Find where the given text appears and provide that cell's center as [x, y] coordinate. 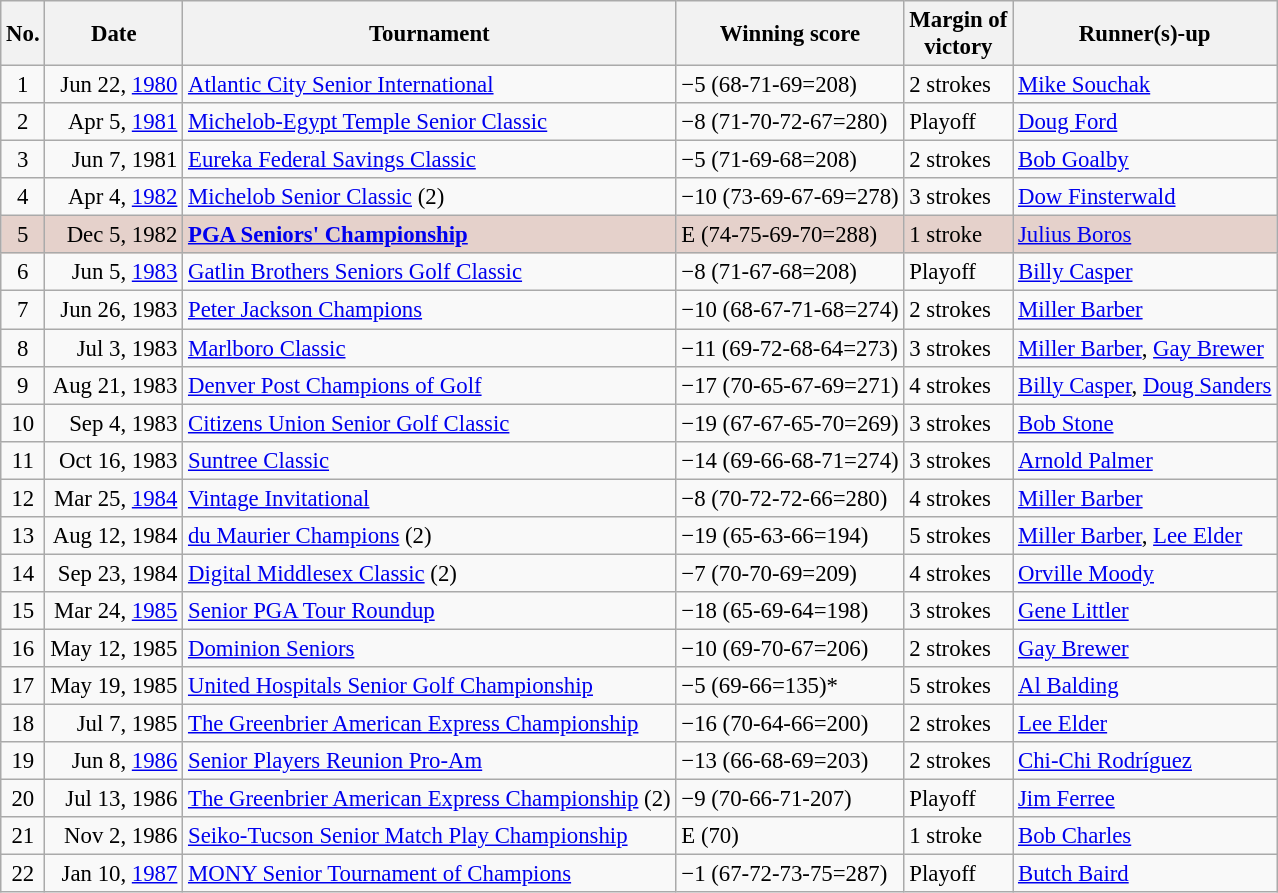
Margin ofvictory [958, 34]
19 [23, 761]
12 [23, 498]
Vintage Invitational [430, 498]
Al Balding [1145, 686]
Chi-Chi Rodríguez [1145, 761]
Denver Post Champions of Golf [430, 385]
Jul 13, 1986 [114, 799]
Atlantic City Senior International [430, 85]
−8 (71-67-68=208) [790, 273]
MONY Senior Tournament of Champions [430, 874]
Digital Middlesex Classic (2) [430, 573]
E (70) [790, 836]
Oct 16, 1983 [114, 460]
18 [23, 724]
6 [23, 273]
Arnold Palmer [1145, 460]
−19 (65-63-66=194) [790, 536]
Gay Brewer [1145, 648]
Butch Baird [1145, 874]
Dominion Seniors [430, 648]
−8 (70-72-72-66=280) [790, 498]
Peter Jackson Champions [430, 310]
Dec 5, 1982 [114, 235]
Jun 26, 1983 [114, 310]
Jun 5, 1983 [114, 273]
Marlboro Classic [430, 348]
E (74-75-69-70=288) [790, 235]
20 [23, 799]
Jul 7, 1985 [114, 724]
Runner(s)-up [1145, 34]
Jun 7, 1981 [114, 160]
Billy Casper, Doug Sanders [1145, 385]
Miller Barber, Gay Brewer [1145, 348]
Mike Souchak [1145, 85]
Senior Players Reunion Pro-Am [430, 761]
−10 (73-69-67-69=278) [790, 197]
United Hospitals Senior Golf Championship [430, 686]
The Greenbrier American Express Championship (2) [430, 799]
Mar 24, 1985 [114, 611]
Bob Charles [1145, 836]
PGA Seniors' Championship [430, 235]
−19 (67-67-65-70=269) [790, 423]
du Maurier Champions (2) [430, 536]
Bob Stone [1145, 423]
22 [23, 874]
Bob Goalby [1145, 160]
−5 (71-69-68=208) [790, 160]
−8 (71-70-72-67=280) [790, 122]
Sep 4, 1983 [114, 423]
No. [23, 34]
15 [23, 611]
Orville Moody [1145, 573]
16 [23, 648]
−1 (67-72-73-75=287) [790, 874]
−5 (68-71-69=208) [790, 85]
Aug 12, 1984 [114, 536]
Seiko-Tucson Senior Match Play Championship [430, 836]
Gene Littler [1145, 611]
2 [23, 122]
Date [114, 34]
−13 (66-68-69=203) [790, 761]
−14 (69-66-68-71=274) [790, 460]
Lee Elder [1145, 724]
4 [23, 197]
Gatlin Brothers Seniors Golf Classic [430, 273]
Suntree Classic [430, 460]
Tournament [430, 34]
Senior PGA Tour Roundup [430, 611]
−5 (69-66=135)* [790, 686]
May 12, 1985 [114, 648]
Apr 4, 1982 [114, 197]
13 [23, 536]
7 [23, 310]
Michelob-Egypt Temple Senior Classic [430, 122]
Jun 8, 1986 [114, 761]
−7 (70-70-69=209) [790, 573]
−11 (69-72-68-64=273) [790, 348]
May 19, 1985 [114, 686]
Michelob Senior Classic (2) [430, 197]
−9 (70-66-71-207) [790, 799]
9 [23, 385]
−17 (70-65-67-69=271) [790, 385]
Eureka Federal Savings Classic [430, 160]
Citizens Union Senior Golf Classic [430, 423]
5 [23, 235]
14 [23, 573]
Nov 2, 1986 [114, 836]
−18 (65-69-64=198) [790, 611]
−10 (69-70-67=206) [790, 648]
−10 (68-67-71-68=274) [790, 310]
17 [23, 686]
Dow Finsterwald [1145, 197]
Sep 23, 1984 [114, 573]
Doug Ford [1145, 122]
Julius Boros [1145, 235]
Winning score [790, 34]
Mar 25, 1984 [114, 498]
1 [23, 85]
Aug 21, 1983 [114, 385]
Jun 22, 1980 [114, 85]
The Greenbrier American Express Championship [430, 724]
Jan 10, 1987 [114, 874]
Jim Ferree [1145, 799]
21 [23, 836]
10 [23, 423]
Jul 3, 1983 [114, 348]
−16 (70-64-66=200) [790, 724]
Billy Casper [1145, 273]
8 [23, 348]
11 [23, 460]
3 [23, 160]
Miller Barber, Lee Elder [1145, 536]
Apr 5, 1981 [114, 122]
